Extract the [X, Y] coordinate from the center of the cell holding the provided text.  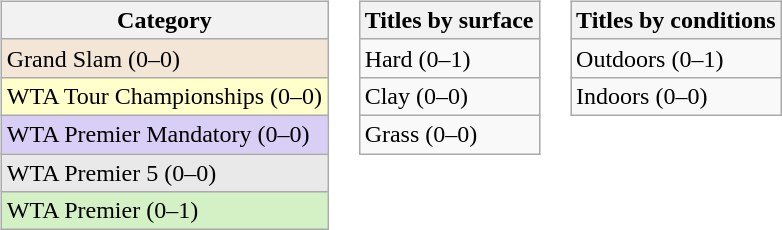
Hard (0–1) [449, 58]
Indoors (0–0) [676, 96]
Clay (0–0) [449, 96]
Category [164, 20]
WTA Premier 5 (0–0) [164, 173]
Grand Slam (0–0) [164, 58]
WTA Premier (0–1) [164, 211]
Outdoors (0–1) [676, 58]
WTA Tour Championships (0–0) [164, 96]
Titles by surface [449, 20]
Grass (0–0) [449, 134]
WTA Premier Mandatory (0–0) [164, 134]
Titles by conditions [676, 20]
